Return the (X, Y) coordinate for the center point of the cell that contains the specified text.  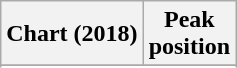
Chart (2018) (72, 34)
Peakposition (189, 34)
